Locate the cell with the specified text and output its [x, y] center coordinate. 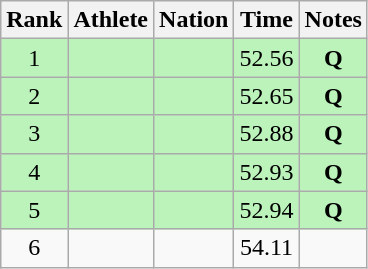
6 [34, 248]
Notes [333, 20]
5 [34, 210]
4 [34, 172]
1 [34, 58]
Time [266, 20]
2 [34, 96]
Nation [194, 20]
3 [34, 134]
52.93 [266, 172]
52.88 [266, 134]
52.94 [266, 210]
52.56 [266, 58]
52.65 [266, 96]
54.11 [266, 248]
Rank [34, 20]
Athlete [111, 20]
